Return the [X, Y] coordinate for the center point of the cell that contains the specified text.  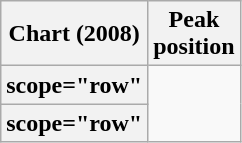
Peakposition [194, 34]
Chart (2008) [74, 34]
